Determine the (X, Y) coordinate at the center of the cell enclosing the given text.  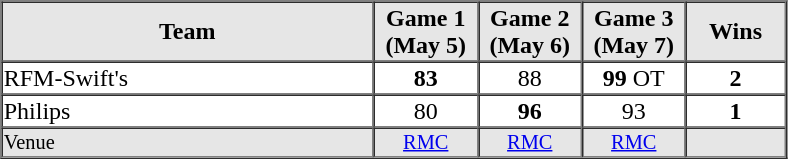
Game 2 (May 6) (530, 32)
93 (634, 110)
83 (426, 78)
Game 1 (May 5) (426, 32)
1 (736, 110)
Game 3 (May 7) (634, 32)
88 (530, 78)
RFM-Swift's (188, 78)
Team (188, 32)
96 (530, 110)
99 OT (634, 78)
2 (736, 78)
Wins (736, 32)
Venue (188, 143)
Philips (188, 110)
80 (426, 110)
